Locate the cell with the specified text and output its [x, y] center coordinate. 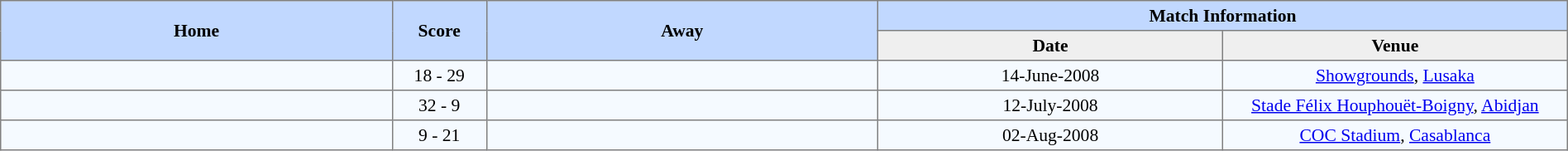
02-Aug-2008 [1050, 135]
Away [682, 31]
Date [1050, 46]
COC Stadium, Casablanca [1394, 135]
Venue [1394, 46]
12-July-2008 [1050, 105]
Stade Félix Houphouët-Boigny, Abidjan [1394, 105]
Score [439, 31]
9 - 21 [439, 135]
18 - 29 [439, 75]
Showgrounds, Lusaka [1394, 75]
14-June-2008 [1050, 75]
32 - 9 [439, 105]
Home [197, 31]
Match Information [1223, 16]
